Locate the cell with the specified text and output its [X, Y] center coordinate. 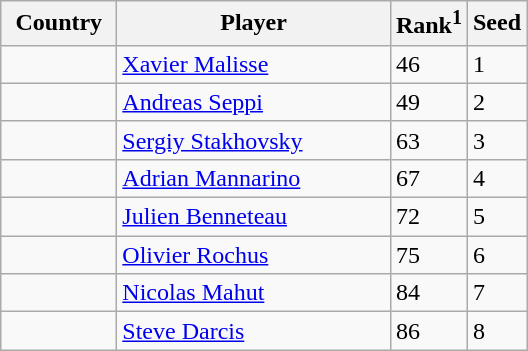
5 [496, 217]
75 [428, 255]
2 [496, 102]
Xavier Malisse [254, 64]
Player [254, 24]
63 [428, 140]
Steve Darcis [254, 331]
6 [496, 255]
84 [428, 293]
49 [428, 102]
4 [496, 178]
Nicolas Mahut [254, 293]
Adrian Mannarino [254, 178]
Rank1 [428, 24]
1 [496, 64]
46 [428, 64]
Country [59, 24]
Julien Benneteau [254, 217]
86 [428, 331]
Seed [496, 24]
67 [428, 178]
7 [496, 293]
Andreas Seppi [254, 102]
8 [496, 331]
3 [496, 140]
Olivier Rochus [254, 255]
Sergiy Stakhovsky [254, 140]
72 [428, 217]
